Scan for the cell matching the given text and deliver its [X, Y] coordinate at center. 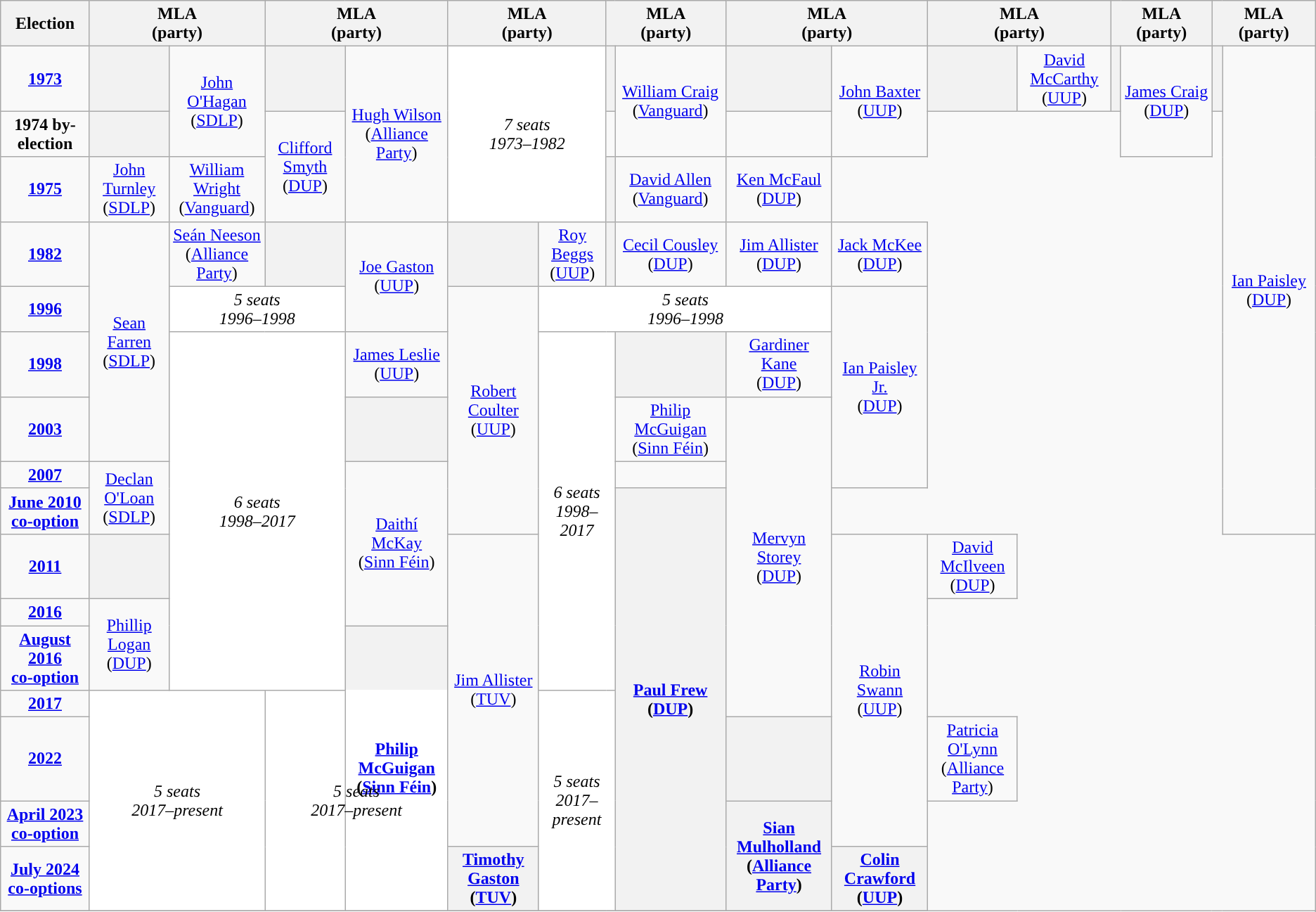
Declan O'Loan(SDLP) [129, 498]
1973 [45, 79]
Patricia O'Lynn(Alliance Party) [973, 759]
2022 [45, 759]
Seán Neeson(Alliance Party) [217, 254]
1998 [45, 364]
John O'Hagan(SDLP) [217, 101]
Jim Allister(DUP) [779, 254]
Roy Beggs(UUP) [572, 254]
John Turnley(SDLP) [129, 189]
Robin Swann(UUP) [879, 690]
1974 by-election [45, 134]
Robert Coulter(UUP) [493, 410]
July 2024 co-options [45, 879]
James Craig(DUP) [1166, 101]
John Baxter(UUP) [879, 101]
Jack McKee(DUP) [879, 254]
Clifford Smyth(DUP) [305, 166]
June 2010co-option [45, 510]
2017 [45, 704]
Cecil Cousley(DUP) [671, 254]
1982 [45, 254]
Ian Paisley(DUP) [1270, 290]
David McIlveen(DUP) [973, 566]
Joe Gaston(UUP) [396, 277]
April 2023 co-option [45, 824]
Ken McFaul(DUP) [779, 189]
Colin Crawford(UUP) [879, 879]
Mervyn Storey(DUP) [779, 557]
1975 [45, 189]
Daithí McKay(Sinn Féin) [396, 543]
James Leslie(UUP) [396, 364]
Sean Farren(SDLP) [129, 342]
2016 [45, 612]
Ian Paisley Jr.(DUP) [879, 387]
7 seats1973–1982 [527, 134]
Paul Frew(DUP) [671, 700]
William Wright(Vanguard) [217, 189]
2003 [45, 429]
August 2016co-option [45, 658]
Timothy Gaston(TUV) [493, 879]
2007 [45, 475]
Jim Allister(TUV) [493, 690]
Gardiner Kane(DUP) [779, 364]
William Craig(Vanguard) [671, 101]
Hugh Wilson(Alliance Party) [396, 134]
2011 [45, 566]
Sian Mulholland(Alliance Party) [779, 856]
Phillip Logan(DUP) [129, 644]
David McCarthy(UUP) [1064, 79]
Election [45, 24]
David Allen(Vanguard) [671, 189]
1996 [45, 309]
